Locate the cell with the specified text and output its [X, Y] center coordinate. 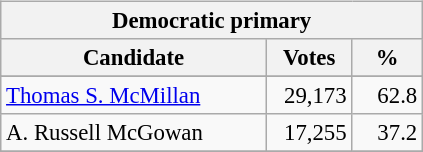
Democratic primary [212, 21]
A. Russell McGowan [134, 133]
Votes [309, 58]
37.2 [388, 133]
62.8 [388, 96]
29,173 [309, 96]
% [388, 58]
Thomas S. McMillan [134, 96]
17,255 [309, 133]
Candidate [134, 58]
